Determine the [x, y] coordinate at the center of the cell enclosing the given text.  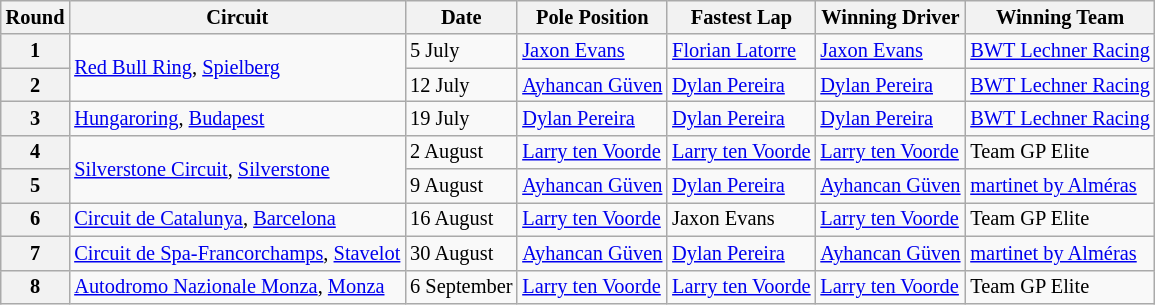
2 August [461, 152]
Circuit de Catalunya, Barcelona [237, 219]
Silverstone Circuit, Silverstone [237, 168]
Round [36, 17]
Winning Driver [890, 17]
Autodromo Nazionale Monza, Monza [237, 287]
5 [36, 186]
3 [36, 118]
2 [36, 85]
12 July [461, 85]
Circuit de Spa-Francorchamps, Stavelot [237, 253]
8 [36, 287]
30 August [461, 253]
6 September [461, 287]
Date [461, 17]
Circuit [237, 17]
1 [36, 51]
5 July [461, 51]
Hungaroring, Budapest [237, 118]
19 July [461, 118]
Winning Team [1060, 17]
9 August [461, 186]
Pole Position [592, 17]
6 [36, 219]
Fastest Lap [741, 17]
7 [36, 253]
16 August [461, 219]
Red Bull Ring, Spielberg [237, 68]
4 [36, 152]
Florian Latorre [741, 51]
